Capture the cell that displays the provided text and extract its [x, y] central coordinate. 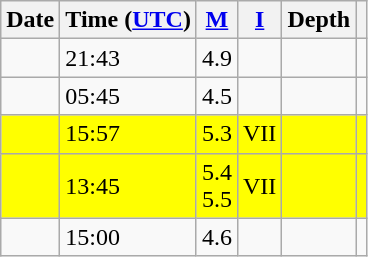
5.45.5 [216, 186]
Date [30, 20]
05:45 [128, 96]
4.9 [216, 58]
Time (UTC) [128, 20]
5.3 [216, 134]
M [216, 20]
4.6 [216, 237]
Depth [319, 20]
13:45 [128, 186]
15:57 [128, 134]
I [259, 20]
15:00 [128, 237]
4.5 [216, 96]
21:43 [128, 58]
